Search for the cell housing the specified text and yield its (x, y) center coordinate. 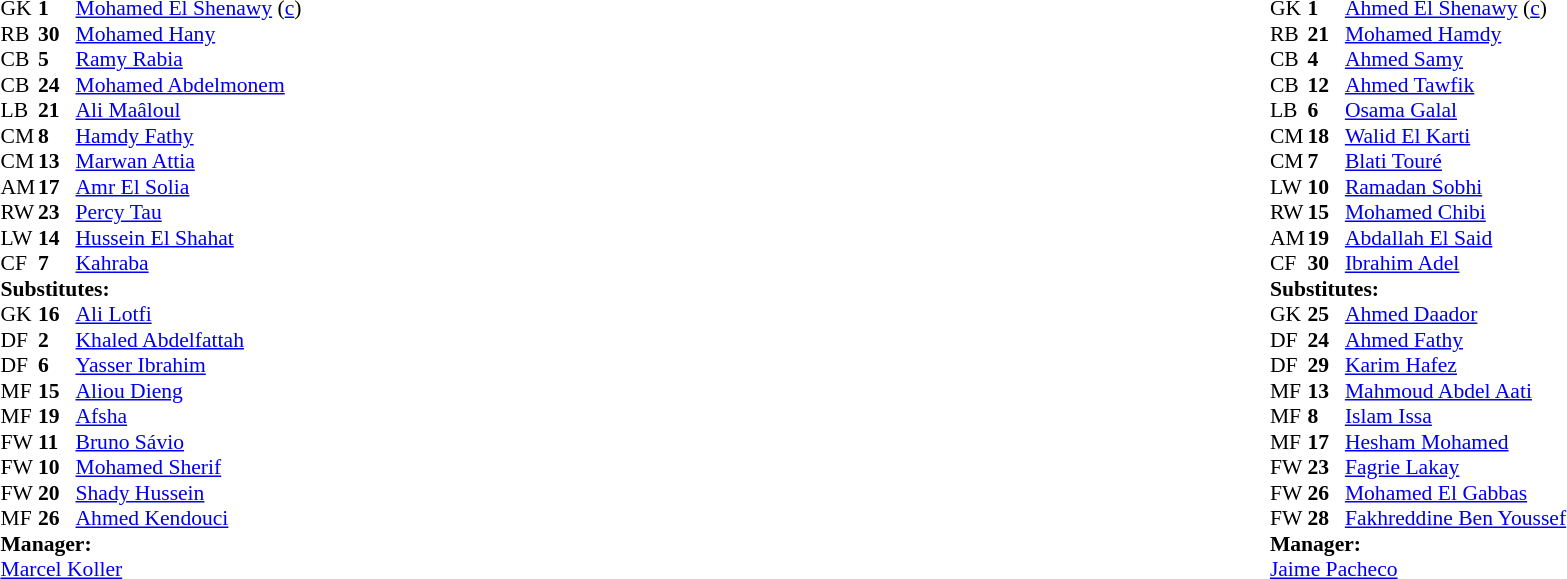
12 (1326, 85)
25 (1326, 315)
Mohamed Hamdy (1456, 34)
Marwan Attia (189, 161)
Aliou Dieng (189, 391)
Bruno Sávio (189, 442)
Mohamed El Gabbas (1456, 493)
5 (57, 59)
Fakhreddine Ben Youssef (1456, 519)
Percy Tau (189, 213)
Hesham Mohamed (1456, 442)
Amr El Solia (189, 187)
Ramy Rabia (189, 59)
Ahmed Fathy (1456, 340)
Ibrahim Adel (1456, 263)
Karim Hafez (1456, 365)
Hussein El Shahat (189, 238)
Ahmed Tawfik (1456, 85)
Mahmoud Abdel Aati (1456, 391)
Ahmed Daador (1456, 315)
Yasser Ibrahim (189, 365)
Khaled Abdelfattah (189, 340)
Ahmed Kendouci (189, 519)
Mohamed Hany (189, 34)
Islam Issa (1456, 417)
Kahraba (189, 263)
Fagrie Lakay (1456, 467)
Ali Lotfi (189, 315)
20 (57, 493)
2 (57, 340)
28 (1326, 519)
Blati Touré (1456, 161)
29 (1326, 365)
Mohamed Sherif (189, 467)
4 (1326, 59)
14 (57, 238)
18 (1326, 136)
Osama Galal (1456, 111)
Walid El Karti (1456, 136)
11 (57, 442)
Hamdy Fathy (189, 136)
Mohamed Abdelmonem (189, 85)
Mohamed Chibi (1456, 213)
Ramadan Sobhi (1456, 187)
Abdallah El Said (1456, 238)
Ahmed Samy (1456, 59)
Shady Hussein (189, 493)
Afsha (189, 417)
Ali Maâloul (189, 111)
16 (57, 315)
